Provide the [X, Y] coordinate of the cell's center where the given text is located.  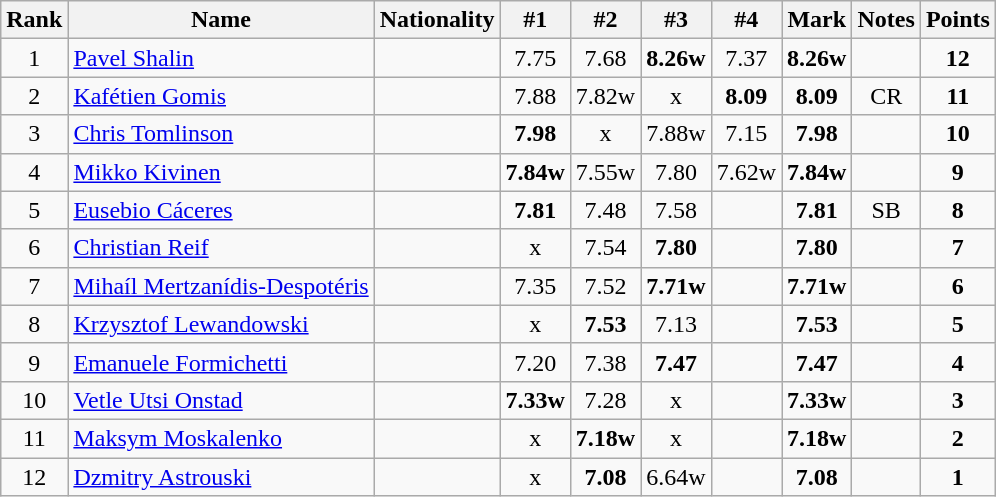
Mark [817, 20]
7.55w [605, 172]
Kafétien Gomis [221, 96]
7.58 [676, 210]
#3 [676, 20]
Name [221, 20]
#2 [605, 20]
Nationality [437, 20]
Rank [34, 20]
7.62w [746, 172]
7.88 [535, 96]
Pavel Shalin [221, 58]
Mikko Kivinen [221, 172]
Vetle Utsi Onstad [221, 400]
7.75 [535, 58]
#1 [535, 20]
Chris Tomlinson [221, 134]
7.37 [746, 58]
7.15 [746, 134]
7.88w [676, 134]
7.54 [605, 248]
7.28 [605, 400]
#4 [746, 20]
7.82w [605, 96]
Emanuele Formichetti [221, 362]
7.68 [605, 58]
7.35 [535, 286]
Maksym Moskalenko [221, 438]
7.38 [605, 362]
CR [886, 96]
Krzysztof Lewandowski [221, 324]
7.13 [676, 324]
7.52 [605, 286]
Eusebio Cáceres [221, 210]
Christian Reif [221, 248]
7.48 [605, 210]
Points [958, 20]
Dzmitry Astrouski [221, 477]
SB [886, 210]
Mihaíl Mertzanídis-Despotéris [221, 286]
6.64w [676, 477]
7.20 [535, 362]
Notes [886, 20]
